Determine the [X, Y] coordinate at the center of the cell enclosing the given text.  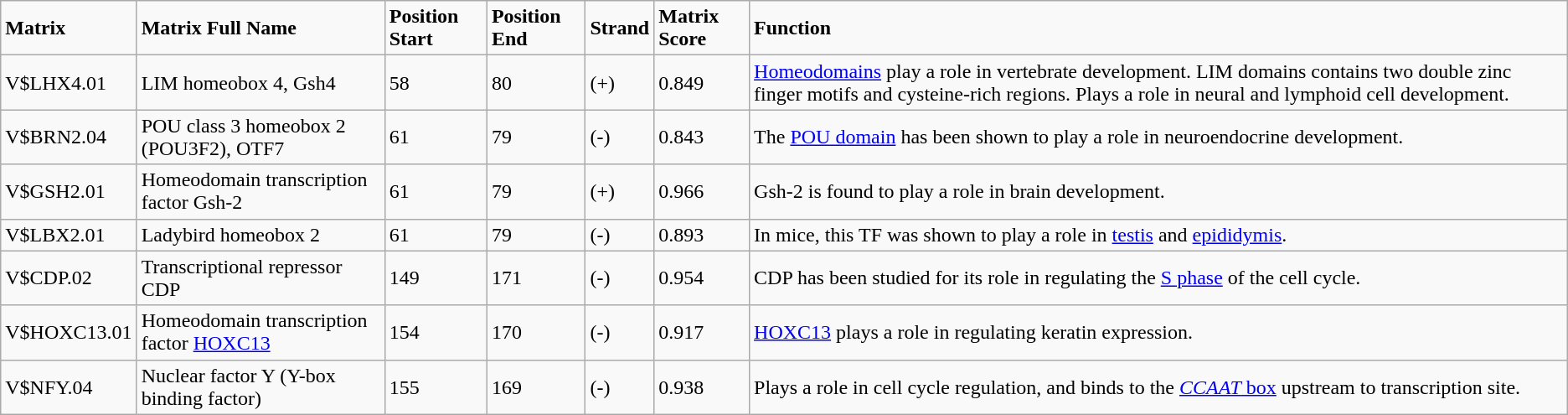
V$NFY.04 [69, 387]
149 [436, 278]
Plays a role in cell cycle regulation, and binds to the CCAAT box upstream to transcription site. [1159, 387]
171 [536, 278]
Matrix Full Name [260, 29]
V$HOXC13.01 [69, 332]
V$LHX4.01 [69, 82]
Position Start [436, 29]
Function [1159, 29]
Matrix [69, 29]
Position End [536, 29]
Strand [620, 29]
0.843 [702, 137]
0.954 [702, 278]
V$LBX2.01 [69, 235]
Gsh-2 is found to play a role in brain development. [1159, 191]
Matrix Score [702, 29]
Nuclear factor Y (Y-box binding factor) [260, 387]
0.849 [702, 82]
POU class 3 homeobox 2 (POU3F2), OTF7 [260, 137]
170 [536, 332]
CDP has been studied for its role in regulating the S phase of the cell cycle. [1159, 278]
80 [536, 82]
Homeodomain transcription factor HOXC13 [260, 332]
0.938 [702, 387]
V$GSH2.01 [69, 191]
In mice, this TF was shown to play a role in testis and epididymis. [1159, 235]
0.966 [702, 191]
HOXC13 plays a role in regulating keratin expression. [1159, 332]
0.917 [702, 332]
58 [436, 82]
V$CDP.02 [69, 278]
Homeodomain transcription factor Gsh-2 [260, 191]
169 [536, 387]
The POU domain has been shown to play a role in neuroendocrine development. [1159, 137]
155 [436, 387]
V$BRN2.04 [69, 137]
0.893 [702, 235]
LIM homeobox 4, Gsh4 [260, 82]
Transcriptional repressor CDP [260, 278]
Ladybird homeobox 2 [260, 235]
154 [436, 332]
